Output the [x, y] coordinate of the center of the cell containing the given text.  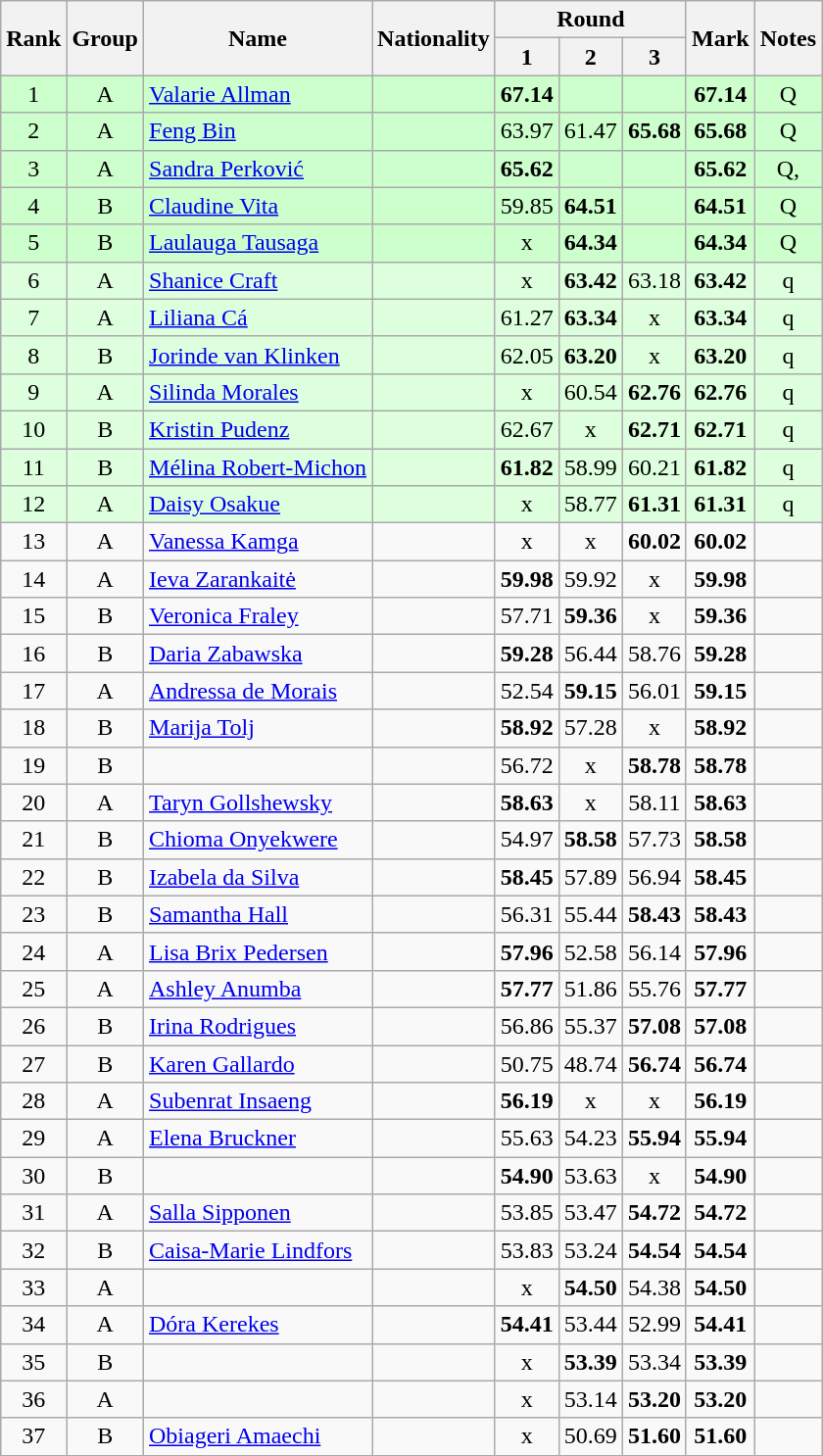
18 [33, 728]
Chioma Onyekwere [259, 840]
59.92 [590, 579]
17 [33, 691]
13 [33, 542]
60.21 [654, 467]
56.86 [527, 1026]
62.67 [527, 429]
Taryn Gollshewsky [259, 802]
52.54 [527, 691]
16 [33, 654]
Lisa Brix Pedersen [259, 951]
61.47 [590, 131]
Claudine Vita [259, 206]
36 [33, 1399]
55.63 [527, 1139]
Dóra Kerekes [259, 1325]
53.85 [527, 1213]
27 [33, 1063]
53.44 [590, 1325]
Vanessa Kamga [259, 542]
28 [33, 1101]
Irina Rodrigues [259, 1026]
Daria Zabawska [259, 654]
19 [33, 765]
57.73 [654, 840]
Marija Tolj [259, 728]
54.38 [654, 1287]
Samantha Hall [259, 914]
50.69 [590, 1436]
34 [33, 1325]
53.63 [590, 1176]
Jorinde van Klinken [259, 355]
53.24 [590, 1250]
Kristin Pudenz [259, 429]
56.94 [654, 877]
Name [259, 38]
Karen Gallardo [259, 1063]
5 [33, 243]
55.44 [590, 914]
54.23 [590, 1139]
Mélina Robert-Michon [259, 467]
Obiageri Amaechi [259, 1436]
24 [33, 951]
6 [33, 280]
21 [33, 840]
Ashley Anumba [259, 989]
Feng Bin [259, 131]
60.54 [590, 392]
7 [33, 317]
Laulauga Tausaga [259, 243]
51.86 [590, 989]
Ieva Zarankaitė [259, 579]
31 [33, 1213]
23 [33, 914]
63.18 [654, 280]
Sandra Perković [259, 169]
59.85 [527, 206]
55.37 [590, 1026]
32 [33, 1250]
9 [33, 392]
12 [33, 505]
52.58 [590, 951]
57.71 [527, 616]
50.75 [527, 1063]
55.76 [654, 989]
63.97 [527, 131]
53.34 [654, 1362]
Veronica Fraley [259, 616]
11 [33, 467]
57.89 [590, 877]
56.14 [654, 951]
54.97 [527, 840]
Silinda Morales [259, 392]
Caisa-Marie Lindfors [259, 1250]
56.44 [590, 654]
20 [33, 802]
58.77 [590, 505]
29 [33, 1139]
Notes [788, 38]
Liliana Cá [259, 317]
Daisy Osakue [259, 505]
56.72 [527, 765]
56.31 [527, 914]
25 [33, 989]
Elena Bruckner [259, 1139]
Group [106, 38]
8 [33, 355]
57.28 [590, 728]
Salla Sipponen [259, 1213]
14 [33, 579]
Mark [720, 38]
53.47 [590, 1213]
Rank [33, 38]
10 [33, 429]
33 [33, 1287]
Shanice Craft [259, 280]
53.83 [527, 1250]
22 [33, 877]
61.27 [527, 317]
30 [33, 1176]
53.14 [590, 1399]
Andressa de Morais [259, 691]
62.05 [527, 355]
37 [33, 1436]
Izabela da Silva [259, 877]
4 [33, 206]
48.74 [590, 1063]
35 [33, 1362]
Subenrat Insaeng [259, 1101]
52.99 [654, 1325]
15 [33, 616]
26 [33, 1026]
58.11 [654, 802]
56.01 [654, 691]
Valarie Allman [259, 94]
58.76 [654, 654]
Q, [788, 169]
Round [590, 20]
Nationality [434, 38]
58.99 [590, 467]
